For the text-containing cell, return its midpoint in [X, Y] coordinate format. 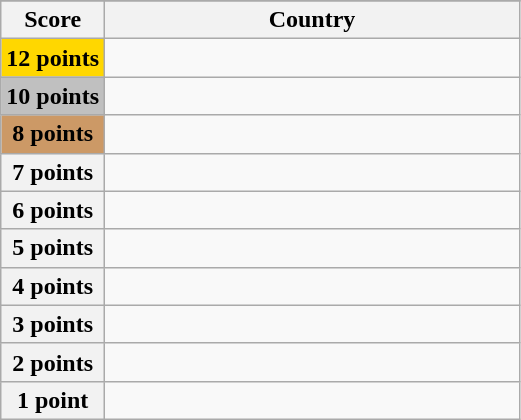
1 point [53, 400]
7 points [53, 172]
12 points [53, 58]
5 points [53, 248]
Country [312, 20]
8 points [53, 134]
4 points [53, 286]
3 points [53, 324]
2 points [53, 362]
10 points [53, 96]
6 points [53, 210]
Score [53, 20]
